Capture the cell that displays the provided text and extract its [x, y] central coordinate. 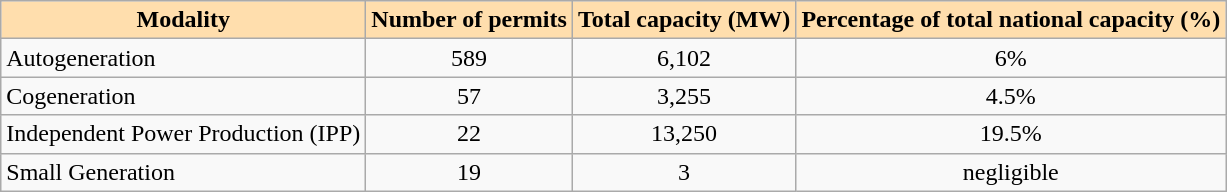
Modality [184, 20]
Independent Power Production (IPP) [184, 134]
Number of permits [470, 20]
19 [470, 172]
6% [1011, 58]
19.5% [1011, 134]
negligible [1011, 172]
22 [470, 134]
Cogeneration [184, 96]
Small Generation [184, 172]
Autogeneration [184, 58]
57 [470, 96]
6,102 [684, 58]
3 [684, 172]
13,250 [684, 134]
Total capacity (MW) [684, 20]
589 [470, 58]
Percentage of total national capacity (%) [1011, 20]
4.5% [1011, 96]
3,255 [684, 96]
